Detect which cell encompasses the target text, then output its [X, Y] center coordinate. 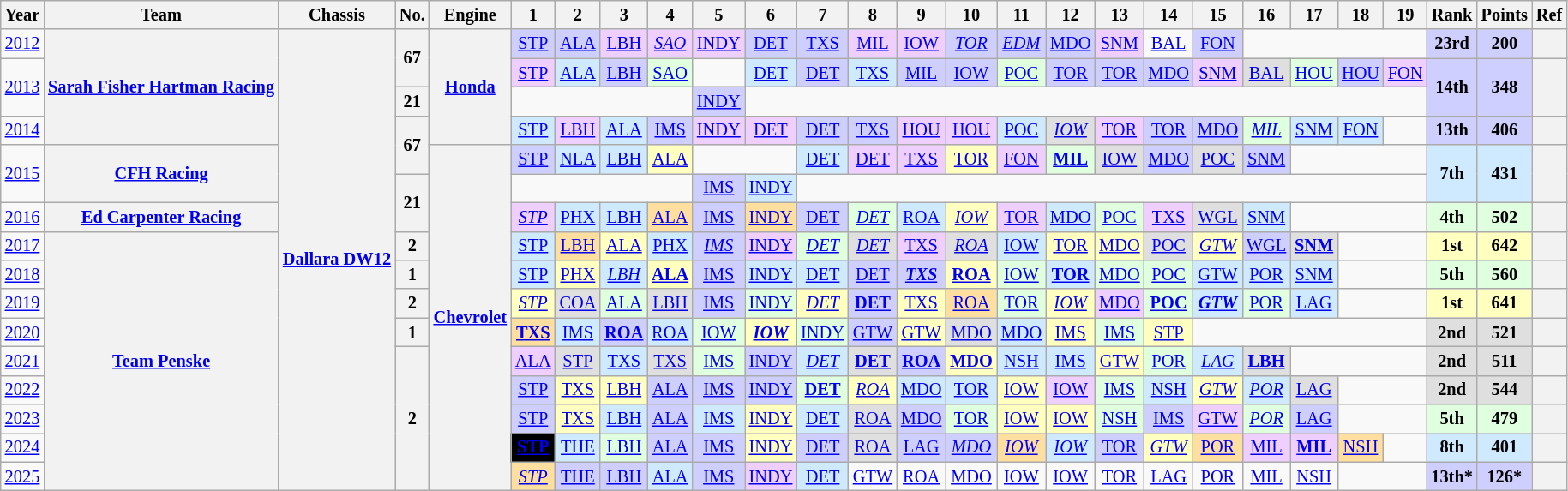
2016 [22, 217]
200 [1505, 44]
2020 [22, 332]
544 [1505, 390]
348 [1505, 87]
3 [624, 15]
642 [1505, 246]
2024 [22, 447]
2019 [22, 303]
2013 [22, 87]
8 [873, 15]
2022 [22, 390]
10 [971, 15]
641 [1505, 303]
401 [1505, 447]
16 [1266, 15]
4th [1451, 217]
Year [22, 15]
Chevrolet [470, 318]
No. [412, 15]
521 [1505, 332]
NLA [578, 159]
560 [1505, 274]
8th [1451, 447]
2018 [22, 274]
9 [921, 15]
2012 [22, 44]
Ed Carpenter Racing [161, 217]
431 [1505, 173]
11 [1022, 15]
14 [1169, 15]
23rd [1451, 44]
126* [1505, 476]
2023 [22, 419]
Team Penske [161, 362]
14th [1451, 87]
406 [1505, 130]
2017 [22, 246]
13 [1120, 15]
Dallara DW12 [337, 260]
17 [1313, 15]
2015 [22, 173]
Honda [470, 87]
Sarah Fisher Hartman Racing [161, 87]
Engine [470, 15]
15 [1217, 15]
502 [1505, 217]
Rank [1451, 15]
479 [1505, 419]
COA [578, 303]
12 [1070, 15]
7th [1451, 173]
13th [1451, 130]
2021 [22, 361]
EDM [1022, 44]
CFH Racing [161, 173]
4 [670, 15]
2025 [22, 476]
Points [1505, 15]
18 [1361, 15]
5 [718, 15]
6 [772, 15]
19 [1405, 15]
Team [161, 15]
Chassis [337, 15]
2014 [22, 130]
511 [1505, 361]
7 [823, 15]
13th* [1451, 476]
Ref [1549, 15]
